Determine the [x, y] coordinate at the center of the cell enclosing the given text.  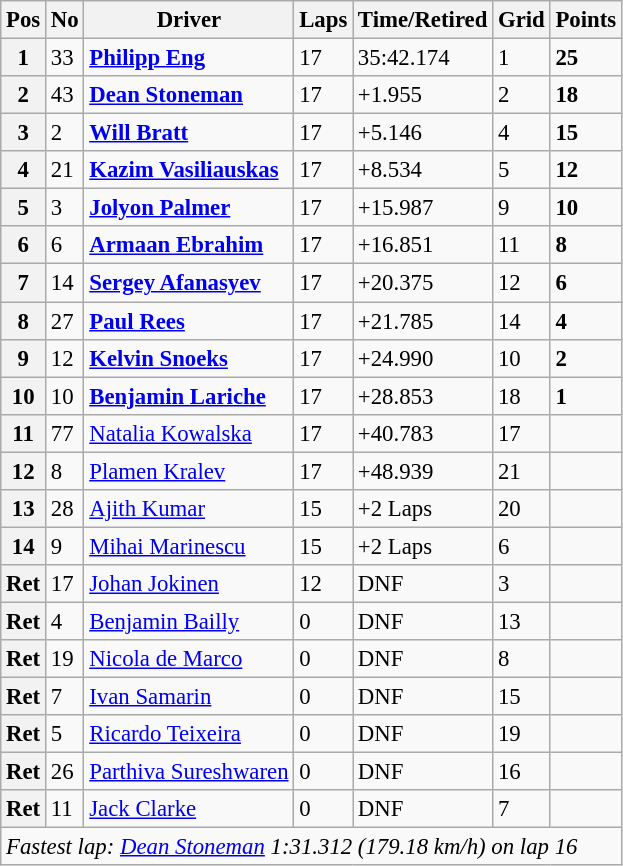
Armaan Ebrahim [189, 245]
35:42.174 [423, 58]
Grid [522, 20]
Plamen Kralev [189, 471]
No [65, 20]
+48.939 [423, 471]
20 [522, 509]
Pos [24, 20]
Laps [324, 20]
+8.534 [423, 170]
Nicola de Marco [189, 659]
Kelvin Snoeks [189, 358]
+5.146 [423, 133]
+16.851 [423, 245]
Jack Clarke [189, 809]
Fastest lap: Dean Stoneman 1:31.312 (179.18 km/h) on lap 16 [312, 847]
16 [522, 772]
Ajith Kumar [189, 509]
25 [586, 58]
Jolyon Palmer [189, 208]
Philipp Eng [189, 58]
Driver [189, 20]
Kazim Vasiliauskas [189, 170]
Mihai Marinescu [189, 546]
Ricardo Teixeira [189, 734]
Points [586, 20]
Sergey Afanasyev [189, 283]
Natalia Kowalska [189, 433]
Benjamin Bailly [189, 621]
43 [65, 95]
26 [65, 772]
+21.785 [423, 321]
Paul Rees [189, 321]
27 [65, 321]
Benjamin Lariche [189, 396]
33 [65, 58]
+40.783 [423, 433]
Johan Jokinen [189, 584]
+24.990 [423, 358]
77 [65, 433]
Parthiva Sureshwaren [189, 772]
Ivan Samarin [189, 697]
+1.955 [423, 95]
28 [65, 509]
Time/Retired [423, 20]
Dean Stoneman [189, 95]
+15.987 [423, 208]
+20.375 [423, 283]
Will Bratt [189, 133]
+28.853 [423, 396]
